Locate the cell with the specified text and output its [x, y] center coordinate. 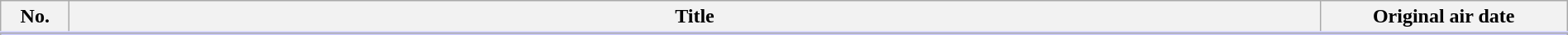
Title [695, 17]
Original air date [1444, 17]
No. [35, 17]
